Output the (X, Y) coordinate of the center of the cell containing the given text.  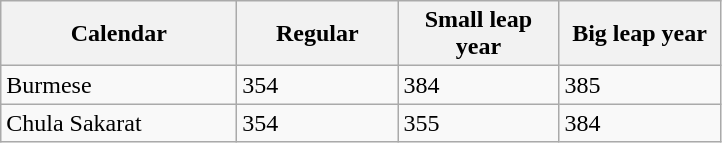
355 (478, 123)
Small leap year (478, 34)
Chula Sakarat (119, 123)
385 (640, 85)
Burmese (119, 85)
Calendar (119, 34)
Regular (318, 34)
Big leap year (640, 34)
